Extract the (X, Y) coordinate from the center of the cell holding the provided text.  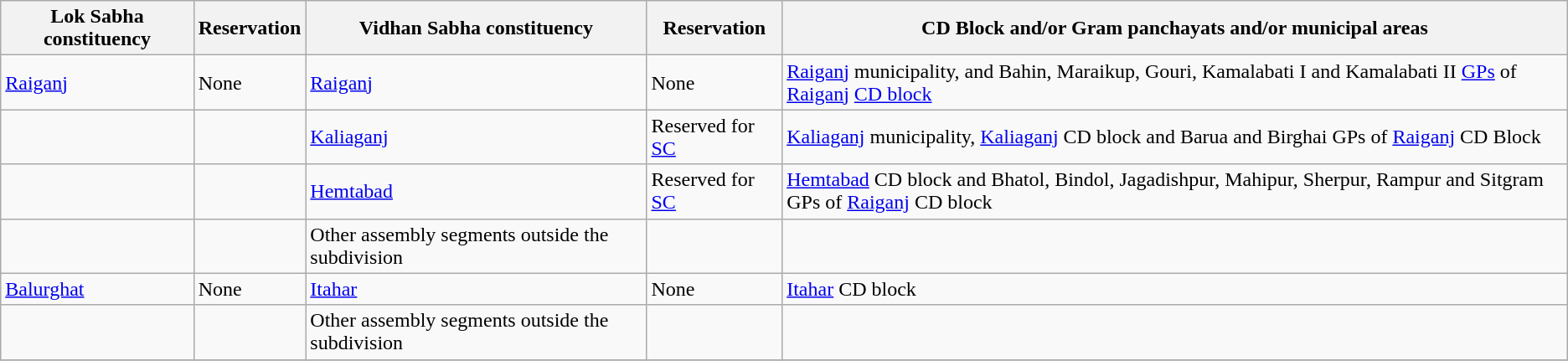
CD Block and/or Gram panchayats and/or municipal areas (1175, 28)
Kaliaganj (476, 137)
Hemtabad CD block and Bhatol, Bindol, Jagadishpur, Mahipur, Sherpur, Rampur and Sitgram GPs of Raiganj CD block (1175, 191)
Vidhan Sabha constituency (476, 28)
Raiganj municipality, and Bahin, Maraikup, Gouri, Kamalabati I and Kamalabati II GPs of Raiganj CD block (1175, 82)
Lok Sabha constituency (97, 28)
Kaliaganj municipality, Kaliaganj CD block and Barua and Birghai GPs of Raiganj CD Block (1175, 137)
Itahar (476, 289)
Hemtabad (476, 191)
Itahar CD block (1175, 289)
Balurghat (97, 289)
